Identify which cell holds the provided text, then report its (X, Y) central coordinate. 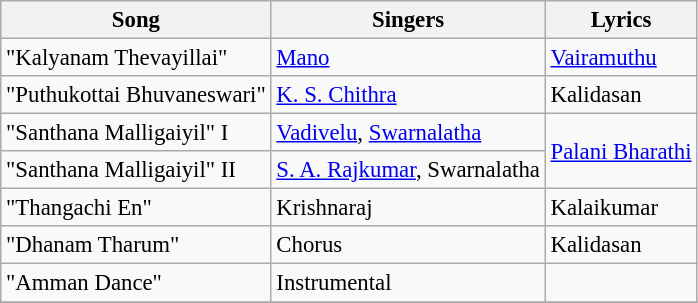
Singers (408, 20)
Song (136, 20)
Mano (408, 58)
Instrumental (408, 283)
"Kalyanam Thevayillai" (136, 58)
S. A. Rajkumar, Swarnalatha (408, 170)
Chorus (408, 245)
"Thangachi En" (136, 208)
K. S. Chithra (408, 95)
Palani Bharathi (621, 152)
"Dhanam Tharum" (136, 245)
Lyrics (621, 20)
Kalaikumar (621, 208)
"Santhana Malligaiyil" I (136, 133)
"Puthukottai Bhuvaneswari" (136, 95)
Vadivelu, Swarnalatha (408, 133)
Vairamuthu (621, 58)
Krishnaraj (408, 208)
"Amman Dance" (136, 283)
"Santhana Malligaiyil" II (136, 170)
